Scan for the cell matching the given text and deliver its [x, y] coordinate at center. 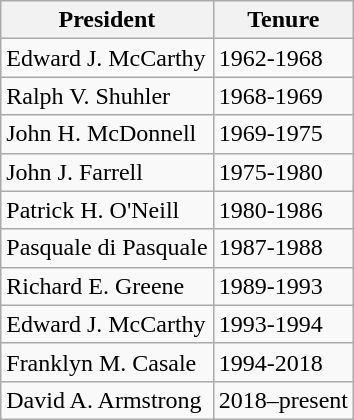
John J. Farrell [107, 172]
Richard E. Greene [107, 286]
1987-1988 [283, 248]
President [107, 20]
David A. Armstrong [107, 400]
1962-1968 [283, 58]
John H. McDonnell [107, 134]
Tenure [283, 20]
1980-1986 [283, 210]
1969-1975 [283, 134]
1968-1969 [283, 96]
Patrick H. O'Neill [107, 210]
1993-1994 [283, 324]
1989-1993 [283, 286]
2018–present [283, 400]
Ralph V. Shuhler [107, 96]
Franklyn M. Casale [107, 362]
Pasquale di Pasquale [107, 248]
1975-1980 [283, 172]
1994-2018 [283, 362]
